Search for the cell housing the specified text and yield its (x, y) center coordinate. 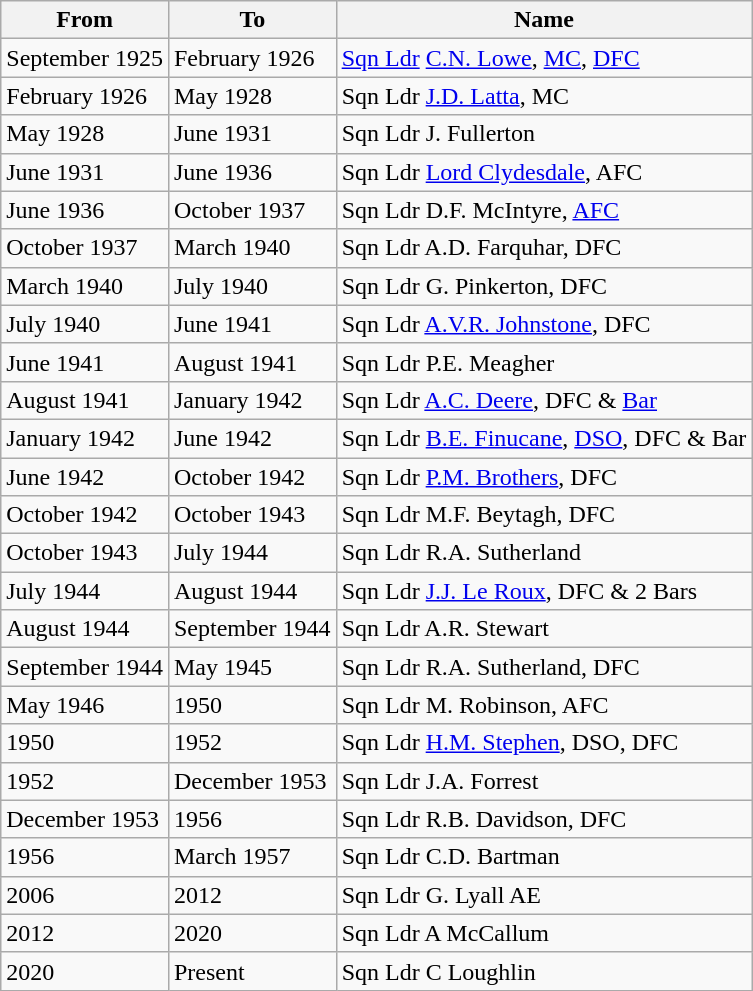
Sqn Ldr J. Fullerton (544, 134)
Sqn Ldr A.C. Deere, DFC & Bar (544, 400)
Sqn Ldr A McCallum (544, 933)
Sqn Ldr R.B. Davidson, DFC (544, 819)
Sqn Ldr R.A. Sutherland (544, 553)
Sqn Ldr G. Pinkerton, DFC (544, 286)
Sqn Ldr A.V.R. Johnstone, DFC (544, 324)
Sqn Ldr D.F. McIntyre, AFC (544, 210)
To (252, 20)
Sqn Ldr H.M. Stephen, DSO, DFC (544, 743)
Sqn Ldr P.E. Meagher (544, 362)
Present (252, 971)
May 1946 (85, 705)
Sqn Ldr P.M. Brothers, DFC (544, 477)
Sqn Ldr Lord Clydesdale, AFC (544, 172)
Sqn Ldr C.N. Lowe, MC, DFC (544, 58)
Sqn Ldr C.D. Bartman (544, 857)
Sqn Ldr B.E. Finucane, DSO, DFC & Bar (544, 438)
Sqn Ldr A.D. Farquhar, DFC (544, 248)
Sqn Ldr G. Lyall AE (544, 895)
Sqn Ldr J.J. Le Roux, DFC & 2 Bars (544, 591)
May 1945 (252, 667)
Sqn Ldr R.A. Sutherland, DFC (544, 667)
Sqn Ldr C Loughlin (544, 971)
Sqn Ldr J.A. Forrest (544, 781)
2006 (85, 895)
March 1957 (252, 857)
Sqn Ldr M. Robinson, AFC (544, 705)
Sqn Ldr M.F. Beytagh, DFC (544, 515)
September 1925 (85, 58)
Sqn Ldr A.R. Stewart (544, 629)
From (85, 20)
Name (544, 20)
Sqn Ldr J.D. Latta, MC (544, 96)
